Output the [X, Y] coordinate of the center of the cell containing the given text.  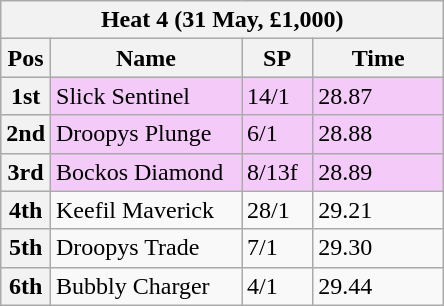
1st [26, 96]
5th [26, 248]
3rd [26, 172]
28.87 [378, 96]
6th [26, 286]
Name [146, 58]
14/1 [278, 96]
4th [26, 210]
Droopys Trade [146, 248]
8/13f [278, 172]
28.89 [378, 172]
Bockos Diamond [146, 172]
29.30 [378, 248]
Bubbly Charger [146, 286]
SP [278, 58]
2nd [26, 134]
Pos [26, 58]
29.21 [378, 210]
Heat 4 (31 May, £1,000) [222, 20]
4/1 [278, 286]
28/1 [278, 210]
29.44 [378, 286]
Time [378, 58]
6/1 [278, 134]
28.88 [378, 134]
Droopys Plunge [146, 134]
Keefil Maverick [146, 210]
Slick Sentinel [146, 96]
7/1 [278, 248]
